Pinpoint the cell where the given text exists, returning its [x, y] midpoint coordinate. 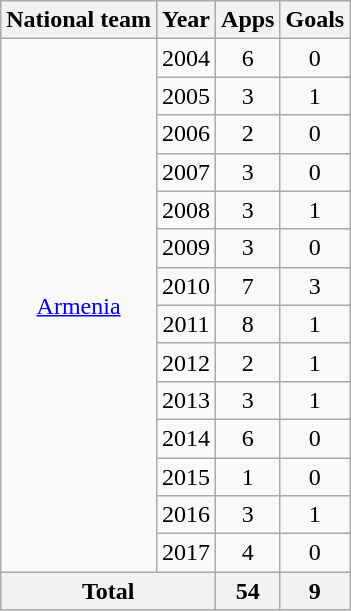
2006 [186, 134]
2017 [186, 553]
2015 [186, 477]
2012 [186, 362]
Armenia [79, 306]
Year [186, 20]
National team [79, 20]
2007 [186, 172]
2011 [186, 324]
Apps [248, 20]
2010 [186, 286]
4 [248, 553]
8 [248, 324]
54 [248, 591]
2016 [186, 515]
2004 [186, 58]
Total [108, 591]
2008 [186, 210]
2009 [186, 248]
2013 [186, 400]
2005 [186, 96]
Goals [315, 20]
9 [315, 591]
2014 [186, 438]
7 [248, 286]
